Detect which cell encompasses the target text, then output its [X, Y] center coordinate. 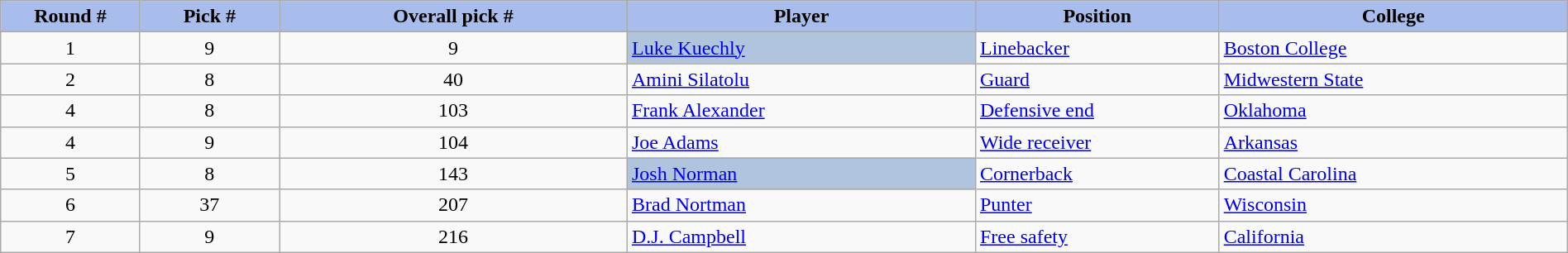
Coastal Carolina [1393, 174]
Round # [70, 17]
Amini Silatolu [801, 79]
216 [453, 236]
Cornerback [1097, 174]
40 [453, 79]
Luke Kuechly [801, 48]
37 [209, 205]
Wisconsin [1393, 205]
5 [70, 174]
Pick # [209, 17]
Boston College [1393, 48]
Defensive end [1097, 111]
7 [70, 236]
2 [70, 79]
Guard [1097, 79]
Midwestern State [1393, 79]
1 [70, 48]
Joe Adams [801, 142]
Linebacker [1097, 48]
Oklahoma [1393, 111]
Frank Alexander [801, 111]
103 [453, 111]
Free safety [1097, 236]
Wide receiver [1097, 142]
D.J. Campbell [801, 236]
Josh Norman [801, 174]
Brad Nortman [801, 205]
6 [70, 205]
104 [453, 142]
Arkansas [1393, 142]
143 [453, 174]
Punter [1097, 205]
College [1393, 17]
Position [1097, 17]
Overall pick # [453, 17]
207 [453, 205]
Player [801, 17]
California [1393, 236]
